Return [X, Y] of the center of cell containing provided text 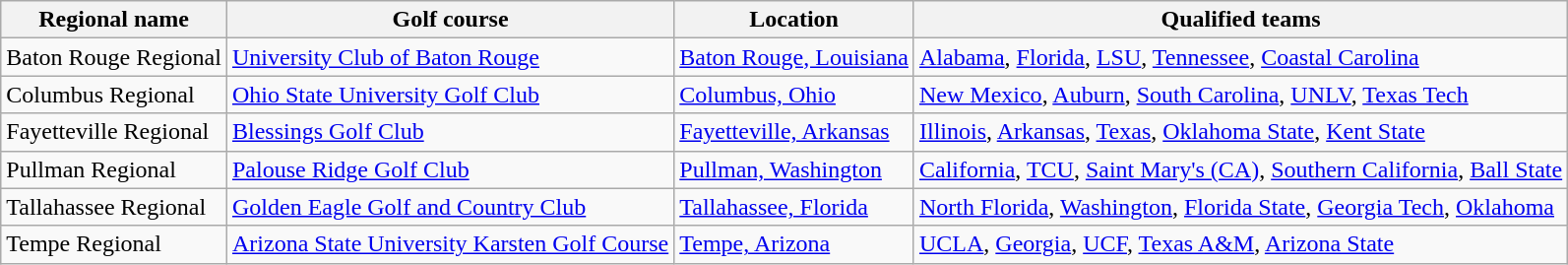
Illinois, Arkansas, Texas, Oklahoma State, Kent State [1240, 132]
Pullman Regional [114, 169]
University Club of Baton Rouge [450, 57]
Columbus, Ohio [794, 95]
Qualified teams [1240, 20]
Columbus Regional [114, 95]
Tempe, Arizona [794, 244]
Palouse Ridge Golf Club [450, 169]
Location [794, 20]
Tallahassee Regional [114, 207]
North Florida, Washington, Florida State, Georgia Tech, Oklahoma [1240, 207]
California, TCU, Saint Mary's (CA), Southern California, Ball State [1240, 169]
Golf course [450, 20]
Regional name [114, 20]
Ohio State University Golf Club [450, 95]
Tempe Regional [114, 244]
Baton Rouge, Louisiana [794, 57]
Tallahassee, Florida [794, 207]
Fayetteville Regional [114, 132]
Blessings Golf Club [450, 132]
Alabama, Florida, LSU, Tennessee, Coastal Carolina [1240, 57]
Fayetteville, Arkansas [794, 132]
Baton Rouge Regional [114, 57]
UCLA, Georgia, UCF, Texas A&M, Arizona State [1240, 244]
Pullman, Washington [794, 169]
Golden Eagle Golf and Country Club [450, 207]
Arizona State University Karsten Golf Course [450, 244]
New Mexico, Auburn, South Carolina, UNLV, Texas Tech [1240, 95]
